For the text-containing cell, return its midpoint in (X, Y) coordinate format. 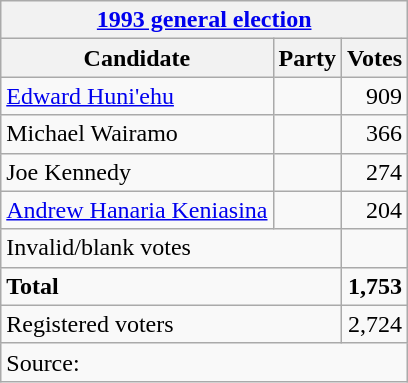
2,724 (374, 324)
Source: (204, 362)
204 (374, 210)
Party (307, 58)
Candidate (137, 58)
1,753 (374, 286)
909 (374, 96)
Votes (374, 58)
366 (374, 134)
Andrew Hanaria Keniasina (137, 210)
Registered voters (172, 324)
Total (172, 286)
Edward Huni'ehu (137, 96)
Michael Wairamo (137, 134)
Invalid/blank votes (172, 248)
274 (374, 172)
1993 general election (204, 20)
Joe Kennedy (137, 172)
